Scan for the cell matching the given text and deliver its [x, y] coordinate at center. 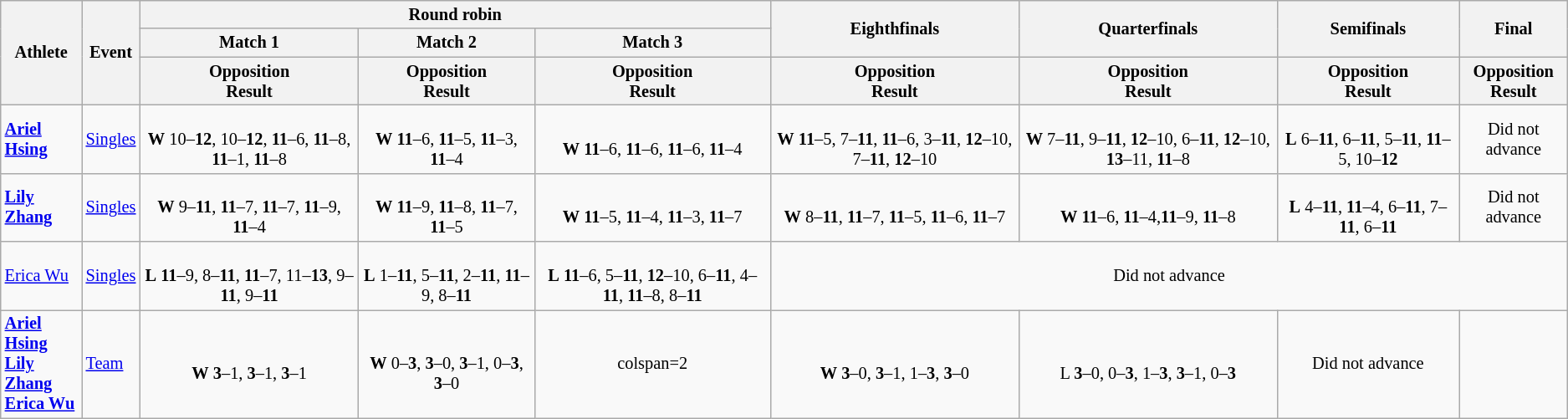
W 11–6, 11–4,11–9, 11–8 [1149, 207]
colspan=2 [652, 364]
L 11–9, 8–11, 11–7, 11–13, 9–11, 9–11 [249, 276]
Ariel HsingLily ZhangErica Wu [42, 364]
W 7–11, 9–11, 12–10, 6–11, 12–10, 13–11, 11–8 [1149, 139]
L 11–6, 5–11, 12–10, 6–11, 4–11, 11–8, 8–11 [652, 276]
W 10–12, 10–12, 11–6, 11–8, 11–1, 11–8 [249, 139]
W 11–5, 7–11, 11–6, 3–11, 12–10, 7–11, 12–10 [895, 139]
Event [111, 52]
Lily Zhang [42, 207]
L 1–11, 5–11, 2–11, 11–9, 8–11 [447, 276]
Match 2 [447, 43]
Round robin [455, 14]
W 3–1, 3–1, 3–1 [249, 364]
W 0–3, 3–0, 3–1, 0–3, 3–0 [447, 364]
L 4–11, 11–4, 6–11, 7–11, 6–11 [1368, 207]
Erica Wu [42, 276]
W 8–11, 11–7, 11–5, 11–6, 11–7 [895, 207]
Eighthfinals [895, 28]
Quarterfinals [1149, 28]
Team [111, 364]
Match 1 [249, 43]
L 3–0, 0–3, 1–3, 3–1, 0–3 [1149, 364]
W 11–6, 11–6, 11–6, 11–4 [652, 139]
W 3–0, 3–1, 1–3, 3–0 [895, 364]
Match 3 [652, 43]
Semifinals [1368, 28]
W 11–5, 11–4, 11–3, 11–7 [652, 207]
Athlete [42, 52]
W 11–6, 11–5, 11–3, 11–4 [447, 139]
Ariel Hsing [42, 139]
W 9–11, 11–7, 11–7, 11–9, 11–4 [249, 207]
W 11–9, 11–8, 11–7, 11–5 [447, 207]
Final [1514, 28]
L 6–11, 6–11, 5–11, 11–5, 10–12 [1368, 139]
